Return the [X, Y] coordinate for the center point of the cell that contains the specified text.  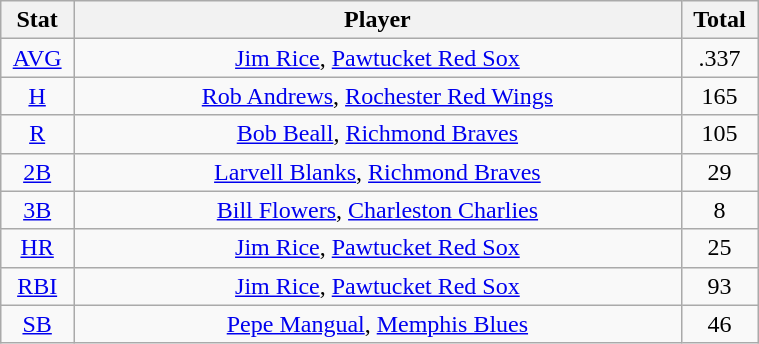
Bob Beall, Richmond Braves [378, 134]
8 [719, 210]
RBI [38, 286]
46 [719, 324]
Stat [38, 20]
H [38, 96]
Bill Flowers, Charleston Charlies [378, 210]
165 [719, 96]
R [38, 134]
SB [38, 324]
Pepe Mangual, Memphis Blues [378, 324]
Rob Andrews, Rochester Red Wings [378, 96]
2B [38, 172]
25 [719, 248]
Player [378, 20]
105 [719, 134]
29 [719, 172]
.337 [719, 58]
Larvell Blanks, Richmond Braves [378, 172]
AVG [38, 58]
3B [38, 210]
HR [38, 248]
Total [719, 20]
93 [719, 286]
